Extract the [x, y] coordinate from the center of the cell holding the provided text.  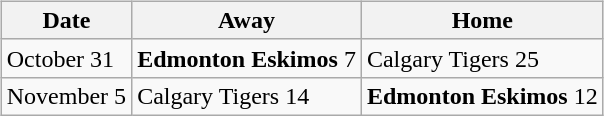
November 5 [66, 96]
Calgary Tigers 14 [247, 96]
October 31 [66, 58]
Edmonton Eskimos 7 [247, 58]
Calgary Tigers 25 [482, 58]
Date [66, 20]
Edmonton Eskimos 12 [482, 96]
Away [247, 20]
Home [482, 20]
